Return [x, y] of the center of cell containing provided text 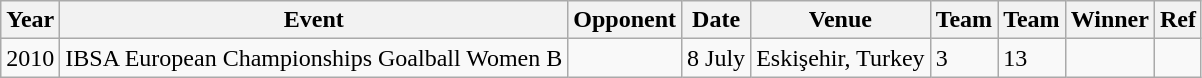
8 July [716, 58]
Date [716, 20]
Opponent [625, 20]
2010 [30, 58]
Winner [1110, 20]
Ref [1178, 20]
Year [30, 20]
13 [1032, 58]
Event [314, 20]
3 [964, 58]
Venue [840, 20]
IBSA European Championships Goalball Women B [314, 58]
Eskişehir, Turkey [840, 58]
